Locate the cell with the specified text and output its [X, Y] center coordinate. 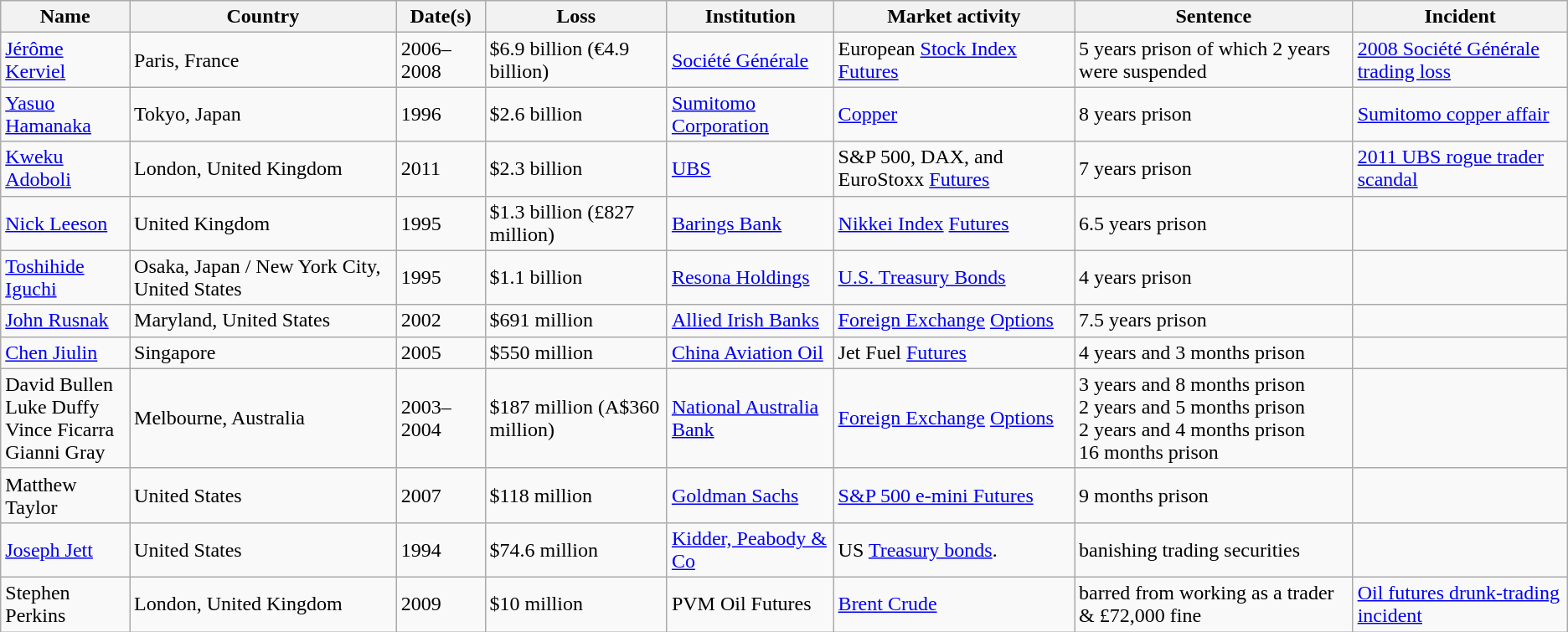
2011 [441, 169]
Maryland, United States [263, 321]
2006–2008 [441, 60]
$6.9 billion (€4.9 billion) [576, 60]
Oil futures drunk-trading incident [1460, 604]
2011 UBS rogue trader scandal [1460, 169]
Paris, France [263, 60]
Loss [576, 17]
2009 [441, 604]
7.5 years prison [1215, 321]
5 years prison of which 2 years were suspended [1215, 60]
Osaka, Japan / New York City, United States [263, 278]
China Aviation Oil [750, 352]
U.S. Treasury Bonds [953, 278]
National Australia Bank [750, 419]
9 months prison [1215, 496]
Brent Crude [953, 604]
Allied Irish Banks [750, 321]
2005 [441, 352]
Toshihide Iguchi [65, 278]
Market activity [953, 17]
Nikkei Index Futures [953, 223]
$2.6 billion [576, 114]
Melbourne, Australia [263, 419]
$187 million (A$360 million) [576, 419]
Sumitomo Corporation [750, 114]
6.5 years prison [1215, 223]
2002 [441, 321]
S&P 500, DAX, and EuroStoxx Futures [953, 169]
Matthew Taylor [65, 496]
Kweku Adoboli [65, 169]
$1.1 billion [576, 278]
S&P 500 e-mini Futures [953, 496]
$118 million [576, 496]
barred from working as a trader & £72,000 fine [1215, 604]
1996 [441, 114]
Chen Jiulin [65, 352]
$1.3 billion (£827 million) [576, 223]
$74.6 million [576, 549]
2003–2004 [441, 419]
Resona Holdings [750, 278]
PVM Oil Futures [750, 604]
United Kingdom [263, 223]
Name [65, 17]
$2.3 billion [576, 169]
Jet Fuel Futures [953, 352]
Goldman Sachs [750, 496]
1994 [441, 549]
Sentence [1215, 17]
European Stock Index Futures [953, 60]
2007 [441, 496]
Yasuo Hamanaka [65, 114]
David BullenLuke DuffyVince FicarraGianni Gray [65, 419]
Kidder, Peabody & Co [750, 549]
$10 million [576, 604]
4 years prison [1215, 278]
Jérôme Kerviel [65, 60]
Barings Bank [750, 223]
Institution [750, 17]
3 years and 8 months prison2 years and 5 months prison2 years and 4 months prison16 months prison [1215, 419]
4 years and 3 months prison [1215, 352]
$550 million [576, 352]
Nick Leeson [65, 223]
Sumitomo copper affair [1460, 114]
Stephen Perkins [65, 604]
2008 Société Générale trading loss [1460, 60]
UBS [750, 169]
US Treasury bonds. [953, 549]
$691 million [576, 321]
John Rusnak [65, 321]
Tokyo, Japan [263, 114]
Country [263, 17]
7 years prison [1215, 169]
Incident [1460, 17]
Société Générale [750, 60]
8 years prison [1215, 114]
Date(s) [441, 17]
Singapore [263, 352]
banishing trading securities [1215, 549]
Joseph Jett [65, 549]
Copper [953, 114]
